Identify which cell holds the provided text, then report its (X, Y) central coordinate. 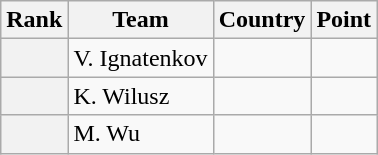
Country (262, 20)
V. Ignatenkov (140, 58)
Team (140, 20)
Rank (34, 20)
Point (344, 20)
K. Wilusz (140, 96)
M. Wu (140, 134)
